Locate the cell with the specified text and output its (X, Y) center coordinate. 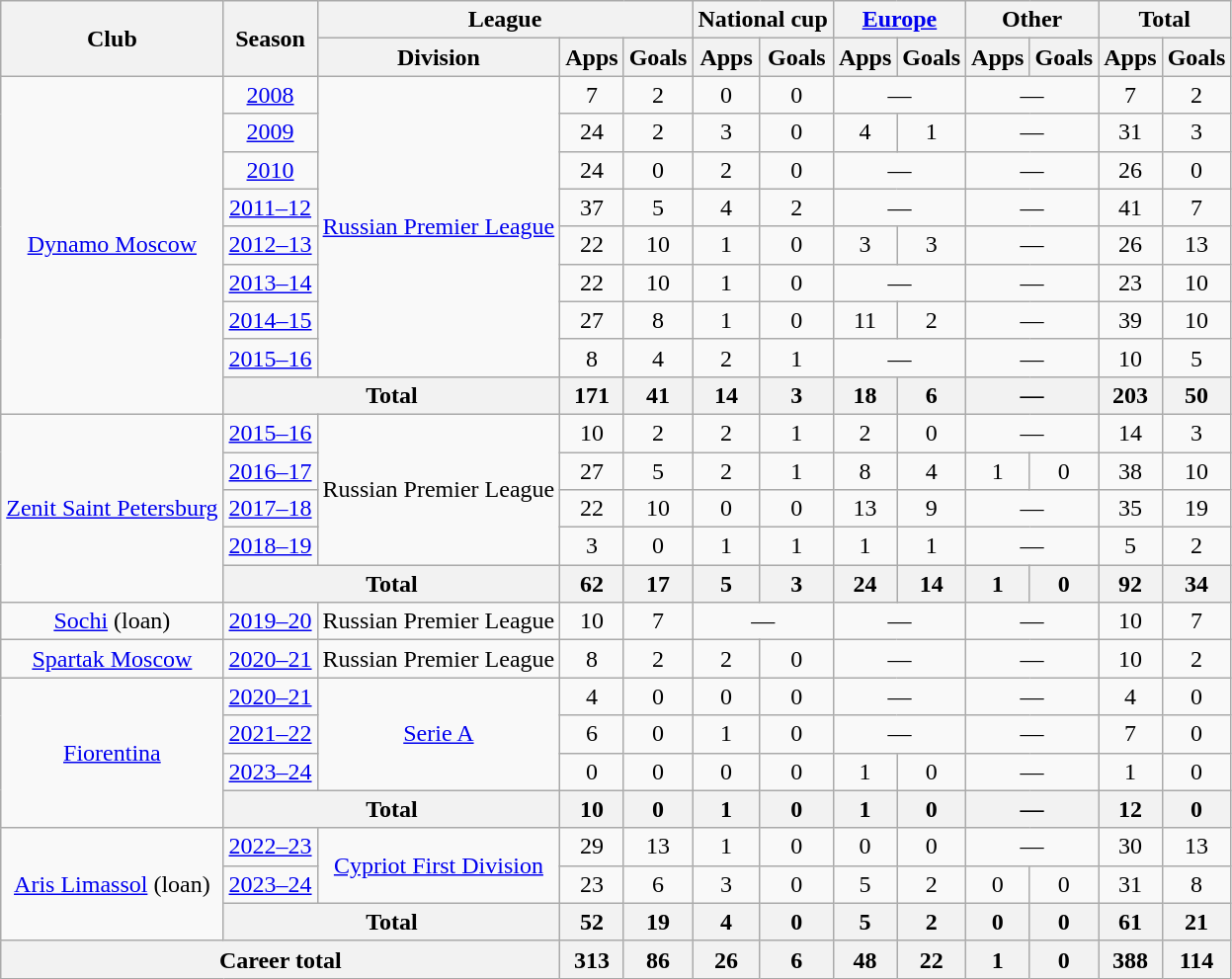
Fiorentina (113, 753)
Season (271, 39)
Cypriot First Division (439, 865)
92 (1130, 584)
29 (592, 847)
Europe (899, 20)
2013–14 (271, 283)
34 (1196, 584)
Club (113, 39)
Zenit Saint Petersburg (113, 508)
2016–17 (271, 471)
2019–20 (271, 621)
30 (1130, 847)
114 (1196, 959)
86 (658, 959)
National cup (763, 20)
37 (592, 207)
50 (1196, 395)
38 (1130, 471)
62 (592, 584)
48 (864, 959)
Other (1032, 20)
18 (864, 395)
388 (1130, 959)
2010 (271, 170)
2009 (271, 132)
2022–23 (271, 847)
21 (1196, 922)
52 (592, 922)
2017–18 (271, 509)
Division (439, 57)
2018–19 (271, 546)
61 (1130, 922)
39 (1130, 320)
Dynamo Moscow (113, 245)
35 (1130, 509)
Aris Limassol (loan) (113, 884)
Serie A (439, 734)
11 (864, 320)
Sochi (loan) (113, 621)
17 (658, 584)
203 (1130, 395)
Career total (281, 959)
2014–15 (271, 320)
9 (932, 509)
League (505, 20)
2008 (271, 95)
12 (1130, 809)
2012–13 (271, 245)
171 (592, 395)
Spartak Moscow (113, 659)
2011–12 (271, 207)
313 (592, 959)
2021–22 (271, 734)
